Provide the (X, Y) coordinate of the cell's center where the given text is located.  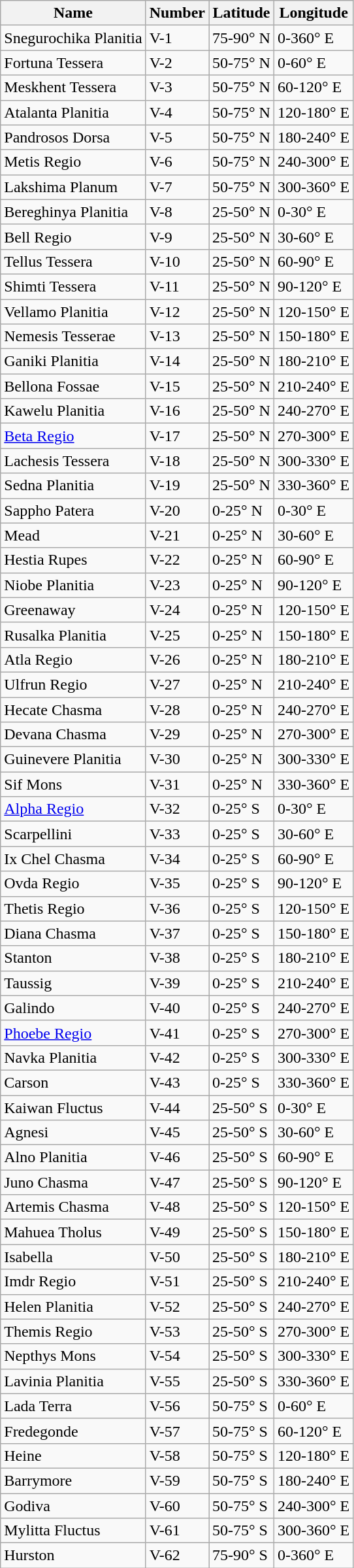
V-10 (177, 261)
Mead (73, 535)
Guinevere Planitia (73, 759)
V-9 (177, 237)
V-12 (177, 312)
V-26 (177, 659)
Niobe Planitia (73, 585)
Alpha Regio (73, 809)
V-44 (177, 1108)
V-13 (177, 337)
V-4 (177, 112)
V-18 (177, 461)
V-37 (177, 933)
V-47 (177, 1182)
V-49 (177, 1232)
Lada Terra (73, 1406)
Sappho Patera (73, 510)
V-53 (177, 1331)
V-8 (177, 212)
Fredegonde (73, 1431)
V-24 (177, 610)
Galindo (73, 1008)
V-27 (177, 684)
V-2 (177, 63)
Helen Planitia (73, 1307)
Godiva (73, 1505)
Diana Chasma (73, 933)
V-34 (177, 859)
Ovda Regio (73, 884)
V-58 (177, 1456)
Nepthys Mons (73, 1356)
V-51 (177, 1282)
V-48 (177, 1207)
75-90° S (242, 1556)
V-32 (177, 809)
Ganiki Planitia (73, 361)
Rusalka Planitia (73, 635)
Mylitta Fluctus (73, 1531)
Bell Regio (73, 237)
Artemis Chasma (73, 1207)
Tellus Tessera (73, 261)
Navka Planitia (73, 1058)
V-16 (177, 411)
V-20 (177, 510)
V-56 (177, 1406)
Nemesis Tesserae (73, 337)
Kaiwan Fluctus (73, 1108)
Scarpellini (73, 834)
V-54 (177, 1356)
V-40 (177, 1008)
Agnesi (73, 1133)
Atalanta Planitia (73, 112)
Greenaway (73, 610)
V-62 (177, 1556)
V-3 (177, 88)
Atla Regio (73, 659)
V-21 (177, 535)
V-19 (177, 486)
V-11 (177, 286)
Taussig (73, 983)
V-22 (177, 560)
Beta Regio (73, 436)
Ulfrun Regio (73, 684)
Heine (73, 1456)
Themis Regio (73, 1331)
V-38 (177, 958)
V-41 (177, 1033)
Longitude (314, 13)
Mahuea Tholus (73, 1232)
Kawelu Planitia (73, 411)
Name (73, 13)
Isabella (73, 1257)
V-31 (177, 784)
Lavinia Planitia (73, 1381)
Vellamo Planitia (73, 312)
Stanton (73, 958)
V-42 (177, 1058)
V-50 (177, 1257)
V-30 (177, 759)
V-29 (177, 735)
75-90° N (242, 38)
Hurston (73, 1556)
Imdr Regio (73, 1282)
V-17 (177, 436)
Barrymore (73, 1480)
V-25 (177, 635)
Phoebe Regio (73, 1033)
V-57 (177, 1431)
Lachesis Tessera (73, 461)
Hecate Chasma (73, 709)
Number (177, 13)
V-52 (177, 1307)
V-14 (177, 361)
V-7 (177, 187)
Lakshima Planum (73, 187)
Shimti Tessera (73, 286)
V-61 (177, 1531)
Sedna Planitia (73, 486)
Bellona Fossae (73, 386)
V-60 (177, 1505)
V-5 (177, 137)
V-59 (177, 1480)
Juno Chasma (73, 1182)
Carson (73, 1082)
V-55 (177, 1381)
V-28 (177, 709)
V-35 (177, 884)
Ix Chel Chasma (73, 859)
V-39 (177, 983)
Devana Chasma (73, 735)
V-6 (177, 162)
V-23 (177, 585)
Latitude (242, 13)
Sif Mons (73, 784)
V-36 (177, 909)
Pandrosos Dorsa (73, 137)
Hestia Rupes (73, 560)
V-43 (177, 1082)
V-15 (177, 386)
Thetis Regio (73, 909)
Bereghinya Planitia (73, 212)
V-1 (177, 38)
V-33 (177, 834)
Alno Planitia (73, 1158)
Snegurochika Planitia (73, 38)
V-45 (177, 1133)
Fortuna Tessera (73, 63)
V-46 (177, 1158)
Meskhent Tessera (73, 88)
Metis Regio (73, 162)
